Extract the [x, y] coordinate from the center of the cell holding the provided text.  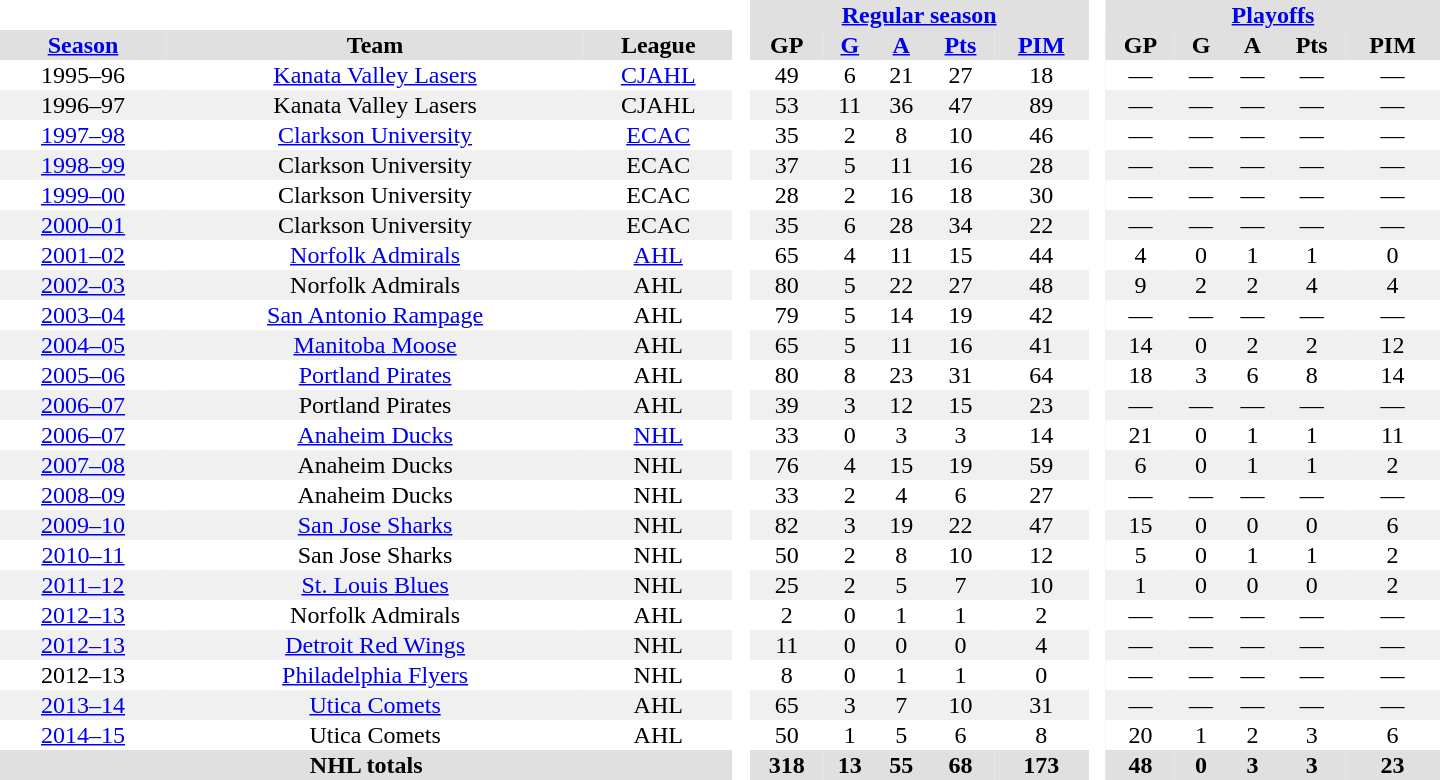
79 [787, 315]
2003–04 [83, 315]
30 [1042, 195]
9 [1140, 285]
2000–01 [83, 225]
2005–06 [83, 375]
1996–97 [83, 105]
NHL totals [366, 765]
34 [960, 225]
2009–10 [83, 525]
2001–02 [83, 255]
46 [1042, 135]
2004–05 [83, 345]
1998–99 [83, 165]
2011–12 [83, 585]
68 [960, 765]
89 [1042, 105]
41 [1042, 345]
League [658, 45]
Manitoba Moose [375, 345]
2008–09 [83, 495]
1995–96 [83, 75]
Regular season [920, 15]
59 [1042, 465]
318 [787, 765]
42 [1042, 315]
53 [787, 105]
55 [902, 765]
173 [1042, 765]
Philadelphia Flyers [375, 675]
2014–15 [83, 735]
36 [902, 105]
25 [787, 585]
49 [787, 75]
64 [1042, 375]
82 [787, 525]
San Antonio Rampage [375, 315]
Playoffs [1273, 15]
37 [787, 165]
44 [1042, 255]
1997–98 [83, 135]
2010–11 [83, 555]
Season [83, 45]
1999–00 [83, 195]
76 [787, 465]
13 [850, 765]
Team [375, 45]
Detroit Red Wings [375, 645]
2007–08 [83, 465]
2002–03 [83, 285]
2013–14 [83, 705]
39 [787, 405]
St. Louis Blues [375, 585]
20 [1140, 735]
